Find where the given text appears and provide that cell's center as [X, Y] coordinate. 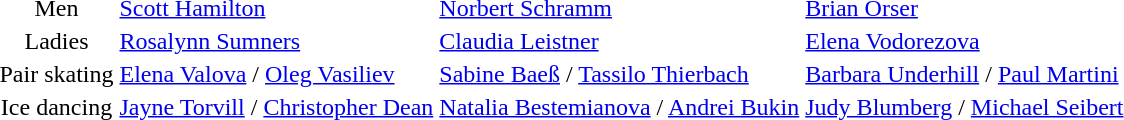
Rosalynn Sumners [276, 41]
Sabine Baeß / Tassilo Thierbach [620, 74]
Claudia Leistner [620, 41]
Elena Valova / Oleg Vasiliev [276, 74]
